Locate the cell with the specified text and output its [x, y] center coordinate. 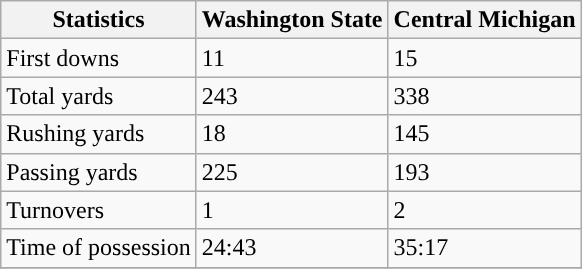
1 [292, 210]
First downs [99, 58]
Rushing yards [99, 134]
Passing yards [99, 172]
225 [292, 172]
11 [292, 58]
15 [484, 58]
Central Michigan [484, 20]
338 [484, 96]
Turnovers [99, 210]
Statistics [99, 20]
35:17 [484, 248]
18 [292, 134]
Washington State [292, 20]
2 [484, 210]
Time of possession [99, 248]
Total yards [99, 96]
24:43 [292, 248]
145 [484, 134]
193 [484, 172]
243 [292, 96]
